Find where the given text appears and provide that cell's center as [x, y] coordinate. 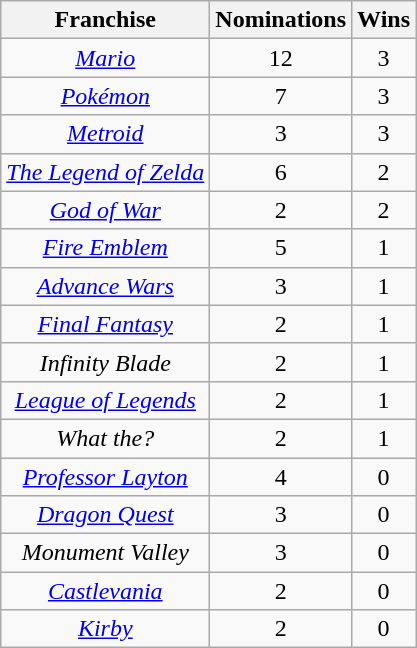
League of Legends [106, 400]
7 [281, 96]
What the? [106, 438]
Mario [106, 58]
12 [281, 58]
Wins [384, 20]
Final Fantasy [106, 324]
Dragon Quest [106, 515]
5 [281, 248]
God of War [106, 210]
Infinity Blade [106, 362]
Kirby [106, 629]
Monument Valley [106, 553]
6 [281, 172]
The Legend of Zelda [106, 172]
Franchise [106, 20]
Metroid [106, 134]
4 [281, 477]
Advance Wars [106, 286]
Castlevania [106, 591]
Professor Layton [106, 477]
Nominations [281, 20]
Fire Emblem [106, 248]
Pokémon [106, 96]
